Find where the given text appears and provide that cell's center as [X, Y] coordinate. 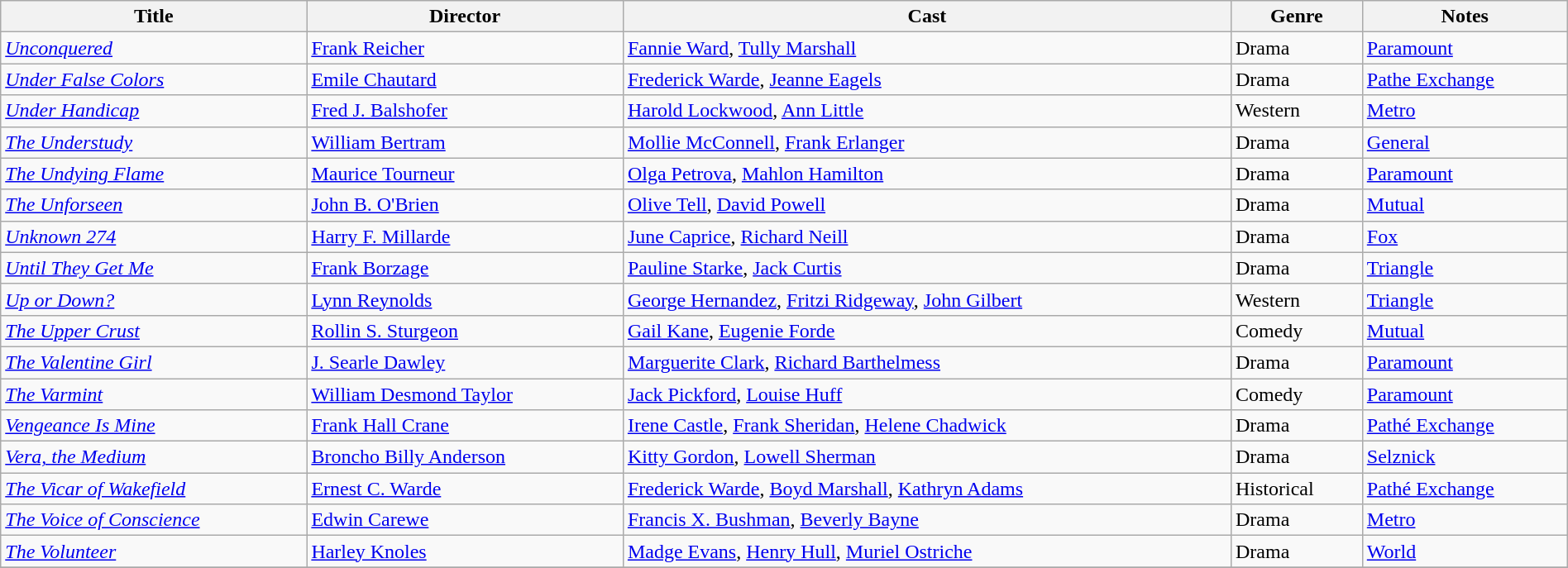
George Hernandez, Fritzi Ridgeway, John Gilbert [926, 299]
Frederick Warde, Boyd Marshall, Kathryn Adams [926, 489]
Vera, the Medium [154, 457]
Until They Get Me [154, 268]
Fox [1465, 236]
William Desmond Taylor [465, 394]
The Unforseen [154, 205]
William Bertram [465, 142]
Marguerite Clark, Richard Barthelmess [926, 362]
Jack Pickford, Louise Huff [926, 394]
Gail Kane, Eugenie Forde [926, 331]
Harry F. Millarde [465, 236]
Frederick Warde, Jeanne Eagels [926, 79]
Title [154, 17]
Irene Castle, Frank Sheridan, Helene Chadwick [926, 426]
Historical [1297, 489]
Olive Tell, David Powell [926, 205]
Genre [1297, 17]
Under Handicap [154, 111]
John B. O'Brien [465, 205]
Fannie Ward, Tully Marshall [926, 48]
The Volunteer [154, 551]
Unknown 274 [154, 236]
Mollie McConnell, Frank Erlanger [926, 142]
Olga Petrova, Mahlon Hamilton [926, 174]
Frank Reicher [465, 48]
Harold Lockwood, Ann Little [926, 111]
Unconquered [154, 48]
Rollin S. Sturgeon [465, 331]
The Undying Flame [154, 174]
Notes [1465, 17]
Pathe Exchange [1465, 79]
The Understudy [154, 142]
Under False Colors [154, 79]
Edwin Carewe [465, 520]
The Voice of Conscience [154, 520]
Pauline Starke, Jack Curtis [926, 268]
Maurice Tourneur [465, 174]
Selznick [1465, 457]
Madge Evans, Henry Hull, Muriel Ostriche [926, 551]
Vengeance Is Mine [154, 426]
June Caprice, Richard Neill [926, 236]
Emile Chautard [465, 79]
The Upper Crust [154, 331]
General [1465, 142]
Fred J. Balshofer [465, 111]
Broncho Billy Anderson [465, 457]
Director [465, 17]
The Vicar of Wakefield [154, 489]
Frank Hall Crane [465, 426]
The Varmint [154, 394]
Up or Down? [154, 299]
Harley Knoles [465, 551]
Frank Borzage [465, 268]
The Valentine Girl [154, 362]
Francis X. Bushman, Beverly Bayne [926, 520]
Ernest C. Warde [465, 489]
Lynn Reynolds [465, 299]
World [1465, 551]
Kitty Gordon, Lowell Sherman [926, 457]
Cast [926, 17]
J. Searle Dawley [465, 362]
